Identify which cell holds the provided text, then report its (X, Y) central coordinate. 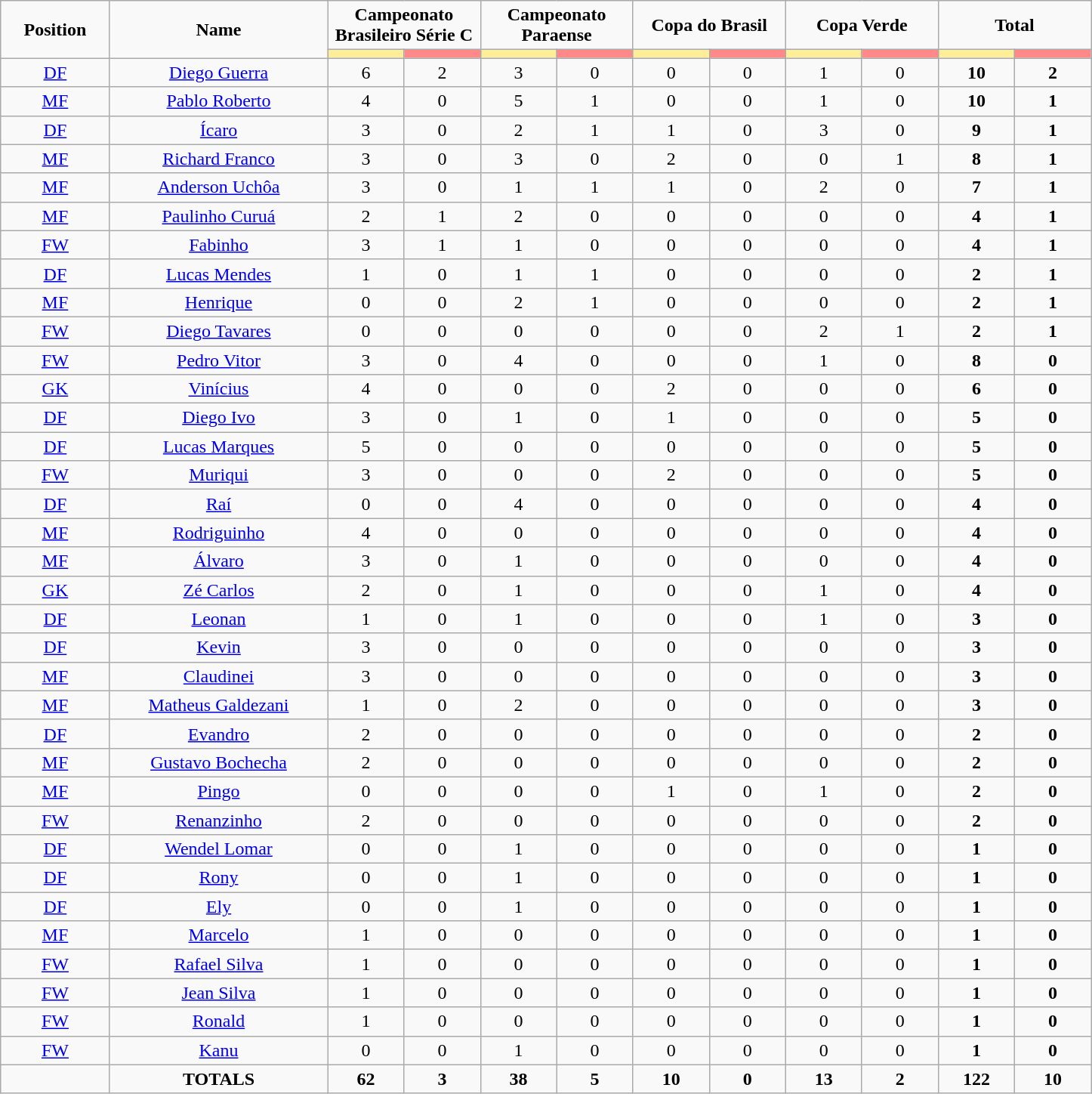
Campeonato Brasileiro Série C (404, 26)
Raí (219, 504)
Gustavo Bochecha (219, 762)
Renanzinho (219, 820)
Evandro (219, 734)
Lucas Mendes (219, 273)
Diego Ivo (219, 418)
Ícaro (219, 130)
Fabinho (219, 245)
Lucas Marques (219, 447)
Total (1014, 26)
62 (366, 1079)
Pablo Roberto (219, 101)
Muriqui (219, 475)
Henrique (219, 302)
Name (219, 29)
Rodriguinho (219, 533)
7 (976, 187)
Copa Verde (862, 26)
9 (976, 130)
Jean Silva (219, 993)
Pedro Vitor (219, 360)
Matheus Galdezani (219, 705)
122 (976, 1079)
Diego Guerra (219, 73)
Wendel Lomar (219, 849)
13 (823, 1079)
Pingo (219, 791)
Rafael Silva (219, 964)
Ely (219, 907)
Paulinho Curuá (219, 216)
Leonan (219, 619)
Rony (219, 878)
Marcelo (219, 935)
38 (518, 1079)
TOTALS (219, 1079)
Diego Tavares (219, 331)
Position (55, 29)
Zé Carlos (219, 590)
Anderson Uchôa (219, 187)
Richard Franco (219, 159)
Kanu (219, 1050)
Vinícius (219, 389)
Copa do Brasil (709, 26)
Claudinei (219, 676)
Campeonato Paraense (557, 26)
Kevin (219, 647)
Álvaro (219, 561)
Ronald (219, 1021)
